Output the [x, y] coordinate of the center of the cell containing the given text.  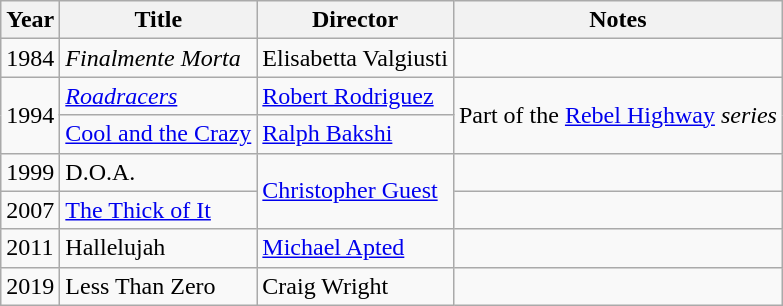
1994 [30, 115]
Elisabetta Valgiusti [356, 58]
Michael Apted [356, 248]
1984 [30, 58]
Christopher Guest [356, 191]
Robert Rodriguez [356, 96]
2011 [30, 248]
Roadracers [158, 96]
Title [158, 20]
Craig Wright [356, 286]
1999 [30, 172]
Ralph Bakshi [356, 134]
The Thick of It [158, 210]
Less Than Zero [158, 286]
Director [356, 20]
D.O.A. [158, 172]
Finalmente Morta [158, 58]
Hallelujah [158, 248]
Year [30, 20]
Part of the Rebel Highway series [618, 115]
2007 [30, 210]
Notes [618, 20]
2019 [30, 286]
Cool and the Crazy [158, 134]
